Output the [X, Y] coordinate of the center of the cell containing the given text.  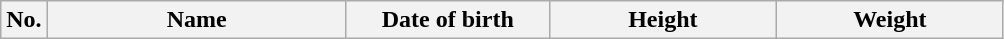
Name [196, 20]
No. [24, 20]
Height [662, 20]
Weight [890, 20]
Date of birth [448, 20]
